Pinpoint the cell where the given text exists, returning its [X, Y] midpoint coordinate. 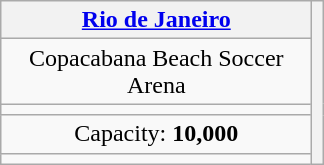
Copacabana Beach Soccer Arena [156, 72]
Rio de Janeiro [156, 20]
Capacity: 10,000 [156, 134]
